Provide the (X, Y) coordinate of the cell's center where the given text is located.  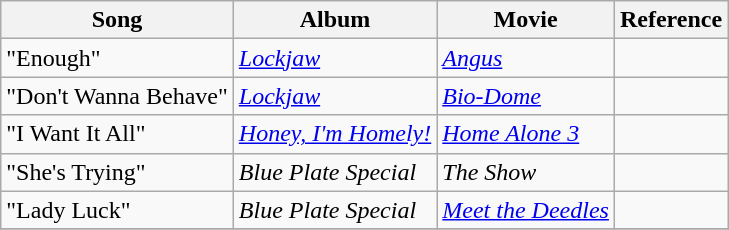
Bio-Dome (526, 96)
"I Want It All" (118, 134)
Album (334, 20)
"Enough" (118, 58)
Home Alone 3 (526, 134)
Song (118, 20)
"She's Trying" (118, 172)
Angus (526, 58)
The Show (526, 172)
Movie (526, 20)
"Lady Luck" (118, 210)
Honey, I'm Homely! (334, 134)
"Don't Wanna Behave" (118, 96)
Meet the Deedles (526, 210)
Reference (670, 20)
